For the text-containing cell, return its midpoint in [x, y] coordinate format. 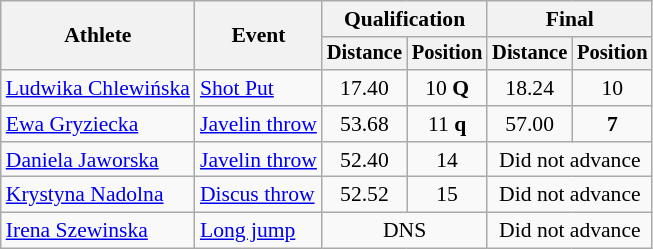
53.68 [364, 124]
52.40 [364, 160]
Event [258, 36]
18.24 [530, 88]
Final [570, 19]
15 [447, 195]
10 Q [447, 88]
DNS [404, 231]
Irena Szewinska [98, 231]
17.40 [364, 88]
Qualification [404, 19]
Long jump [258, 231]
7 [612, 124]
11 q [447, 124]
Athlete [98, 36]
57.00 [530, 124]
14 [447, 160]
52.52 [364, 195]
Shot Put [258, 88]
Ludwika Chlewińska [98, 88]
10 [612, 88]
Krystyna Nadolna [98, 195]
Ewa Gryziecka [98, 124]
Discus throw [258, 195]
Daniela Jaworska [98, 160]
